Return (x, y) of the center of cell containing provided text 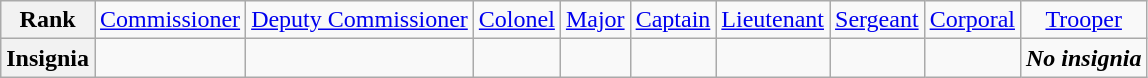
Lieutenant (773, 20)
Colonel (516, 20)
Major (595, 20)
Deputy Commissioner (360, 20)
Insignia (48, 58)
No insignia (1083, 58)
Corporal (972, 20)
Captain (673, 20)
Commissioner (170, 20)
Sergeant (878, 20)
Rank (48, 20)
Trooper (1083, 20)
